Locate the cell with the specified text and output its [x, y] center coordinate. 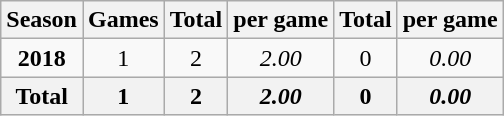
2018 [42, 58]
Season [42, 20]
Games [123, 20]
